Determine the (X, Y) coordinate at the center of the cell enclosing the given text.  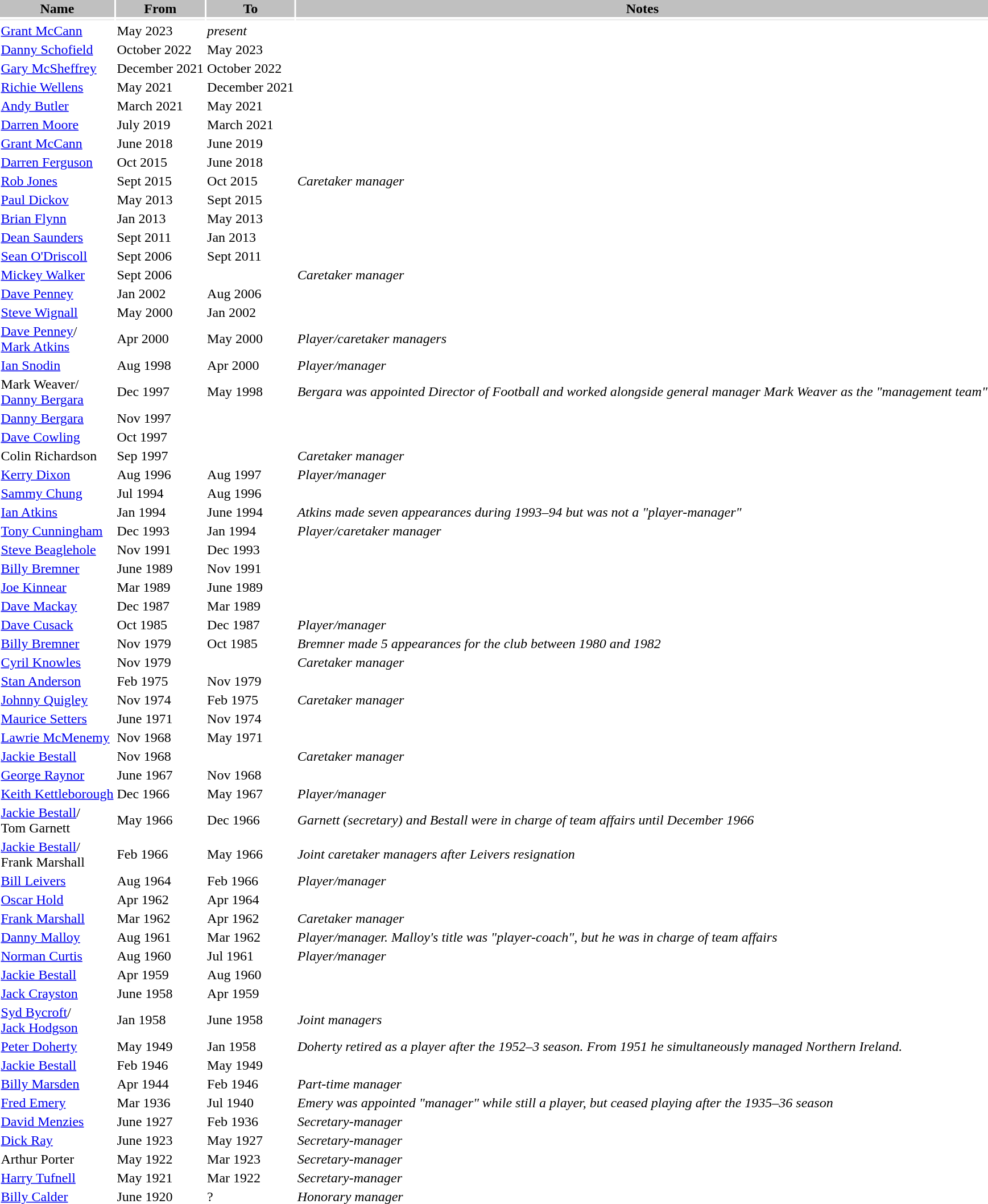
June 2019 (251, 143)
Ian Atkins (57, 512)
Emery was appointed "manager" while still a player, but ceased playing after the 1935–36 season (642, 1103)
May 1998 (251, 391)
Garnett (secretary) and Bestall were in charge of team affairs until December 1966 (642, 820)
Joint managers (642, 1020)
Cyril Knowles (57, 662)
June 1967 (160, 775)
Syd Bycroft/ Jack Hodgson (57, 1020)
June 1994 (251, 512)
Kerry Dixon (57, 475)
Frank Marshall (57, 918)
Maurice Setters (57, 719)
Joint caretaker managers after Leivers resignation (642, 855)
May 1921 (160, 1178)
Jackie Bestall/ Frank Marshall (57, 855)
present (251, 31)
Dean Saunders (57, 237)
June 1927 (160, 1121)
Oscar Hold (57, 900)
Mark Weaver/ Danny Bergara (57, 391)
Player/caretaker managers (642, 339)
Norman Curtis (57, 956)
Jul 1961 (251, 956)
Sep 1997 (160, 456)
Gary McSheffrey (57, 68)
Danny Bergara (57, 418)
Andy Butler (57, 106)
May 1922 (160, 1159)
Apr 1964 (251, 900)
Steve Wignall (57, 312)
Dave Cusack (57, 625)
Dave Cowling (57, 437)
Nov 1997 (160, 418)
Oct 1997 (160, 437)
Name (57, 9)
Lawrie McMenemy (57, 737)
Apr 1944 (160, 1084)
May 1967 (251, 794)
Darren Moore (57, 125)
May 1927 (251, 1140)
Atkins made seven appearances during 1993–94 but was not a "player-manager" (642, 512)
Rob Jones (57, 181)
Player/caretaker manager (642, 531)
Bill Leivers (57, 881)
Billy Marsden (57, 1084)
Stan Anderson (57, 681)
George Raynor (57, 775)
To (251, 9)
Steve Beaglehole (57, 550)
Notes (642, 9)
Arthur Porter (57, 1159)
May 1971 (251, 737)
Tony Cunningham (57, 531)
Jul 1940 (251, 1103)
Mar 1923 (251, 1159)
Jackie Bestall/ Tom Garnett (57, 820)
Feb 1936 (251, 1121)
David Menzies (57, 1121)
Bremner made 5 appearances for the club between 1980 and 1982 (642, 644)
Doherty retired as a player after the 1952–3 season. From 1951 he simultaneously managed Northern Ireland. (642, 1046)
Aug 1964 (160, 881)
Keith Kettleborough (57, 794)
June 1923 (160, 1140)
Mickey Walker (57, 275)
Ian Snodin (57, 365)
Paul Dickov (57, 200)
Richie Wellens (57, 87)
Dick Ray (57, 1140)
Colin Richardson (57, 456)
From (160, 9)
Joe Kinnear (57, 587)
Fred Emery (57, 1103)
Aug 2006 (251, 294)
Aug 1998 (160, 365)
Aug 1997 (251, 475)
Dec 1997 (160, 391)
Mar 1922 (251, 1178)
Brian Flynn (57, 218)
Sean O'Driscoll (57, 256)
Darren Ferguson (57, 162)
Mar 1936 (160, 1103)
Dave Mackay (57, 606)
Harry Tufnell (57, 1178)
Bergara was appointed Director of Football and worked alongside general manager Mark Weaver as the "management team" (642, 391)
Aug 1961 (160, 937)
Dave Penney/ Mark Atkins (57, 339)
Danny Schofield (57, 50)
Jack Crayston (57, 993)
Danny Malloy (57, 937)
Player/manager. Malloy's title was "player-coach", but he was in charge of team affairs (642, 937)
Sammy Chung (57, 493)
Johnny Quigley (57, 700)
June 1971 (160, 719)
Jul 1994 (160, 493)
Peter Doherty (57, 1046)
Part-time manager (642, 1084)
Dave Penney (57, 294)
July 2019 (160, 125)
